Scan for the cell matching the given text and deliver its (x, y) coordinate at center. 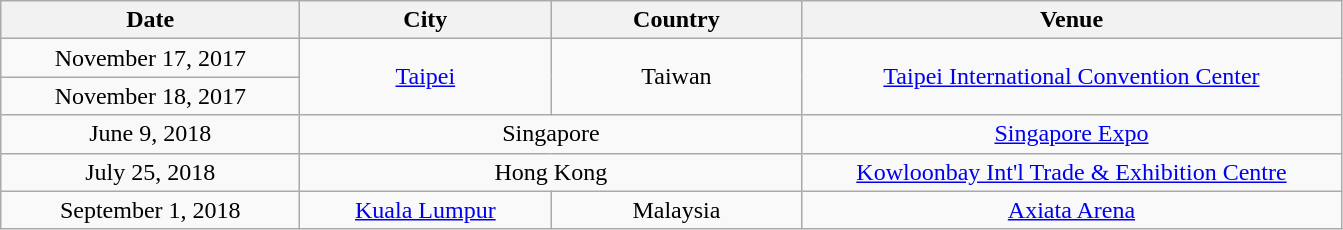
Kuala Lumpur (426, 210)
Venue (1072, 20)
Hong Kong (551, 172)
Country (676, 20)
Singapore Expo (1072, 134)
Malaysia (676, 210)
Kowloonbay Int'l Trade & Exhibition Centre (1072, 172)
June 9, 2018 (150, 134)
Taipei (426, 77)
Axiata Arena (1072, 210)
Taipei International Convention Center (1072, 77)
September 1, 2018 (150, 210)
July 25, 2018 (150, 172)
November 17, 2017 (150, 58)
November 18, 2017 (150, 96)
Singapore (551, 134)
Date (150, 20)
City (426, 20)
Taiwan (676, 77)
